Extract the [x, y] coordinate from the center of the cell holding the provided text.  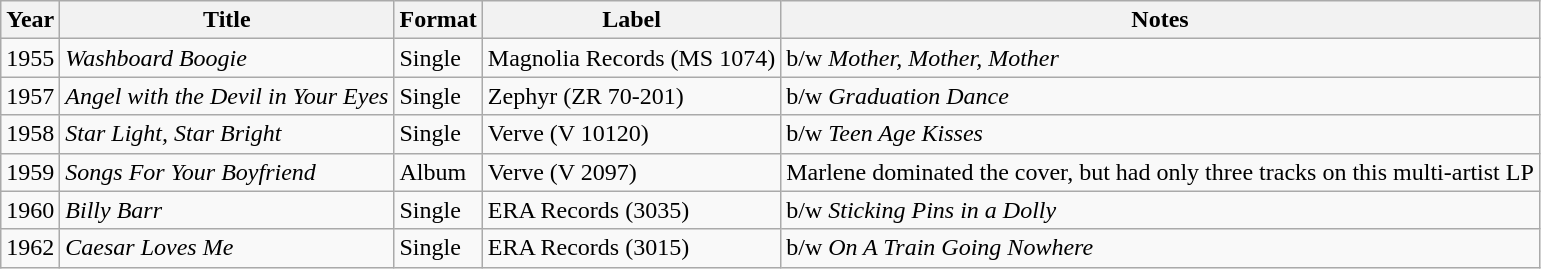
Billy Barr [227, 210]
Label [631, 20]
Caesar Loves Me [227, 248]
ERA Records (3035) [631, 210]
ERA Records (3015) [631, 248]
Notes [1160, 20]
1959 [30, 172]
b/w Mother, Mother, Mother [1160, 58]
Marlene dominated the cover, but had only three tracks on this multi-artist LP [1160, 172]
1958 [30, 134]
Album [438, 172]
1962 [30, 248]
b/w Graduation Dance [1160, 96]
Format [438, 20]
Year [30, 20]
b/w Teen Age Kisses [1160, 134]
Title [227, 20]
Verve (V 10120) [631, 134]
Verve (V 2097) [631, 172]
Angel with the Devil in Your Eyes [227, 96]
b/w Sticking Pins in a Dolly [1160, 210]
Magnolia Records (MS 1074) [631, 58]
1960 [30, 210]
Zephyr (ZR 70-201) [631, 96]
Songs For Your Boyfriend [227, 172]
Star Light, Star Bright [227, 134]
1957 [30, 96]
b/w On A Train Going Nowhere [1160, 248]
Washboard Boogie [227, 58]
1955 [30, 58]
